Locate the cell with the specified text and output its [x, y] center coordinate. 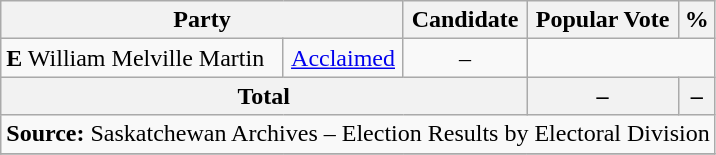
Popular Vote [603, 20]
Total [264, 96]
% [696, 20]
Acclaimed [344, 58]
Source: Saskatchewan Archives – Election Results by Electoral Division [358, 134]
Party [202, 20]
Candidate [464, 20]
E William Melville Martin [142, 58]
